Pinpoint the cell where the given text exists, returning its [x, y] midpoint coordinate. 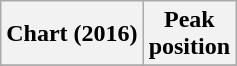
Chart (2016) [72, 34]
Peakposition [189, 34]
